Find where the given text appears and provide that cell's center as [X, Y] coordinate. 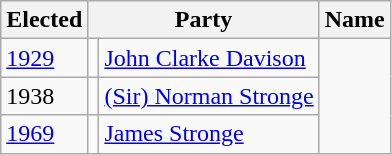
Party [204, 20]
Name [354, 20]
1969 [44, 134]
Elected [44, 20]
James Stronge [209, 134]
John Clarke Davison [209, 58]
1929 [44, 58]
(Sir) Norman Stronge [209, 96]
1938 [44, 96]
